Scan for the cell matching the given text and deliver its (X, Y) coordinate at center. 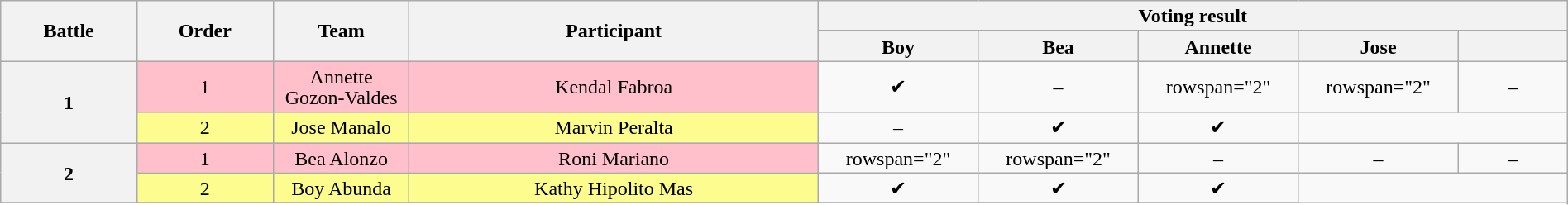
Annette Gozon-Valdes (341, 87)
Bea Alonzo (341, 157)
Roni Mariano (614, 157)
Kathy Hipolito Mas (614, 188)
Order (205, 31)
Kendal Fabroa (614, 87)
Voting result (1193, 17)
Boy (898, 46)
Boy Abunda (341, 188)
Team (341, 31)
Battle (69, 31)
Bea (1059, 46)
Marvin Peralta (614, 127)
Jose Manalo (341, 127)
Participant (614, 31)
Annette (1218, 46)
Jose (1379, 46)
